For the text-containing cell, return its midpoint in (x, y) coordinate format. 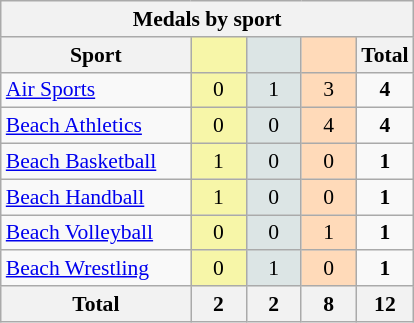
8 (328, 304)
Beach Athletics (96, 126)
Beach Wrestling (96, 269)
Medals by sport (208, 19)
Sport (96, 55)
12 (384, 304)
Beach Volleyball (96, 233)
Beach Basketball (96, 162)
Air Sports (96, 90)
3 (328, 90)
Beach Handball (96, 197)
